Scan for the cell matching the given text and deliver its [x, y] coordinate at center. 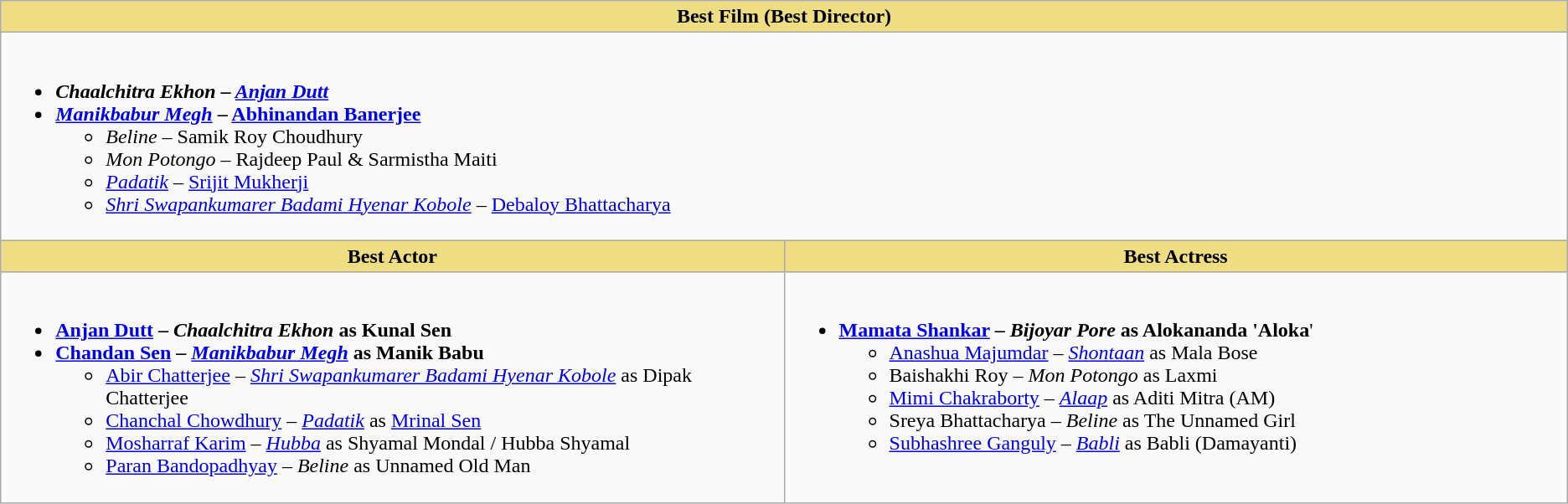
Best Film (Best Director) [784, 17]
Best Actress [1176, 256]
Best Actor [392, 256]
